Identify which cell holds the provided text, then report its [X, Y] central coordinate. 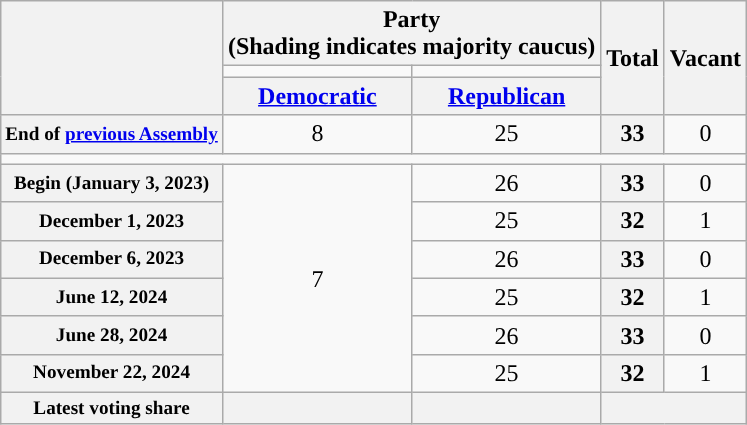
June 12, 2024 [112, 297]
7 [317, 278]
End of previous Assembly [112, 134]
8 [317, 134]
Begin (January 3, 2023) [112, 183]
Vacant [705, 58]
Party(Shading indicates majority caucus) [411, 34]
December 6, 2023 [112, 259]
November 22, 2024 [112, 373]
Republican [506, 96]
Latest voting share [112, 408]
December 1, 2023 [112, 221]
June 28, 2024 [112, 335]
Total [633, 58]
Democratic [317, 96]
